Output the [x, y] coordinate of the center of the cell containing the given text.  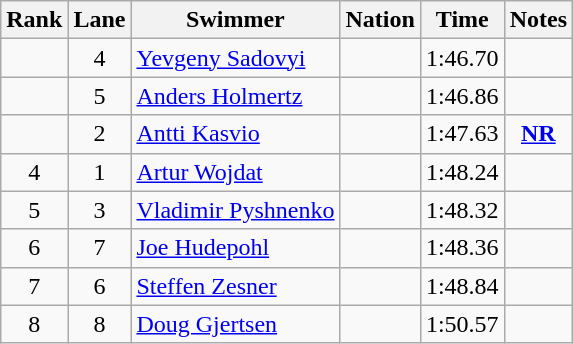
Rank [34, 20]
1:50.57 [462, 324]
Doug Gjertsen [236, 324]
Antti Kasvio [236, 134]
NR [538, 134]
Artur Wojdat [236, 172]
Steffen Zesner [236, 286]
Time [462, 20]
Joe Hudepohl [236, 248]
1:47.63 [462, 134]
1:48.24 [462, 172]
Notes [538, 20]
1:48.36 [462, 248]
1:46.70 [462, 58]
1:46.86 [462, 96]
Lane [100, 20]
Nation [380, 20]
Swimmer [236, 20]
2 [100, 134]
Vladimir Pyshnenko [236, 210]
1:48.84 [462, 286]
1:48.32 [462, 210]
Anders Holmertz [236, 96]
Yevgeny Sadovyi [236, 58]
3 [100, 210]
1 [100, 172]
